Identify which cell holds the provided text, then report its (X, Y) central coordinate. 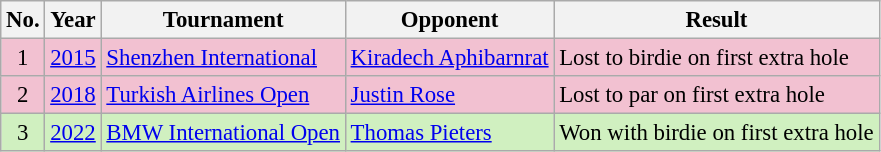
Turkish Airlines Open (223, 95)
BMW International Open (223, 133)
No. (23, 20)
1 (23, 58)
Lost to birdie on first extra hole (716, 58)
Year (73, 20)
3 (23, 133)
Opponent (450, 20)
Thomas Pieters (450, 133)
2022 (73, 133)
2015 (73, 58)
Lost to par on first extra hole (716, 95)
Result (716, 20)
Won with birdie on first extra hole (716, 133)
2018 (73, 95)
Kiradech Aphibarnrat (450, 58)
Justin Rose (450, 95)
Shenzhen International (223, 58)
Tournament (223, 20)
2 (23, 95)
